Detect which cell encompasses the target text, then output its [X, Y] center coordinate. 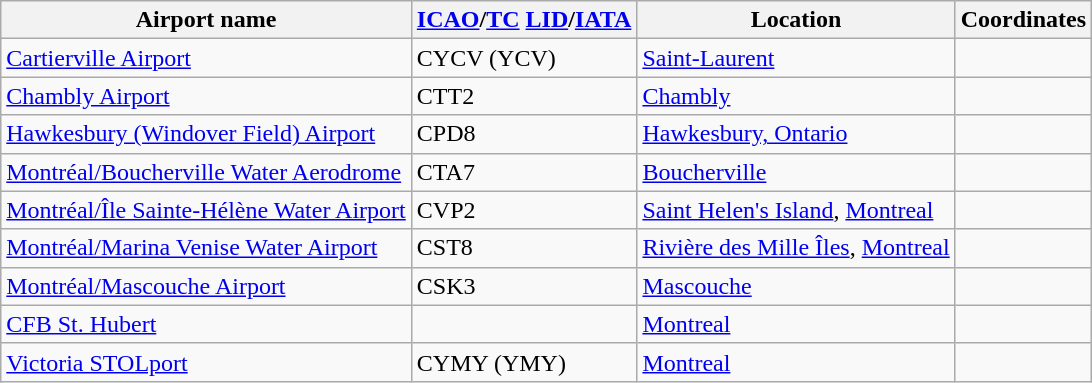
Montréal/Marina Venise Water Airport [206, 248]
Chambly Airport [206, 96]
Montréal/Mascouche Airport [206, 286]
CFB St. Hubert [206, 324]
ICAO/TC LID/IATA [524, 20]
CTT2 [524, 96]
CSK3 [524, 286]
CYCV (YCV) [524, 58]
CYMY (YMY) [524, 362]
Mascouche [796, 286]
Victoria STOLport [206, 362]
Hawkesbury, Ontario [796, 134]
CPD8 [524, 134]
Rivière des Mille Îles, Montreal [796, 248]
CST8 [524, 248]
Coordinates [1023, 20]
CTA7 [524, 172]
Location [796, 20]
Montréal/Boucherville Water Aerodrome [206, 172]
CVP2 [524, 210]
Montréal/Île Sainte-Hélène Water Airport [206, 210]
Saint-Laurent [796, 58]
Hawkesbury (Windover Field) Airport [206, 134]
Boucherville [796, 172]
Cartierville Airport [206, 58]
Saint Helen's Island, Montreal [796, 210]
Chambly [796, 96]
Airport name [206, 20]
